Capture the cell that displays the provided text and extract its (x, y) central coordinate. 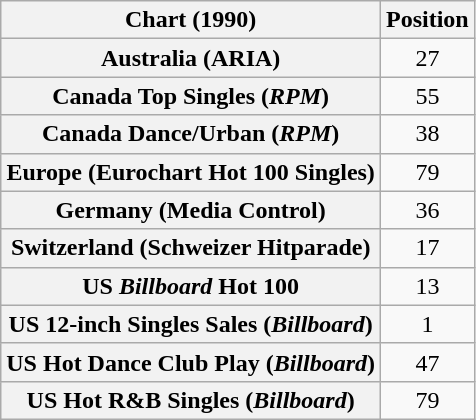
Position (428, 20)
Australia (ARIA) (191, 58)
US Billboard Hot 100 (191, 286)
US Hot R&B Singles (Billboard) (191, 400)
55 (428, 96)
Canada Top Singles (RPM) (191, 96)
13 (428, 286)
Chart (1990) (191, 20)
Switzerland (Schweizer Hitparade) (191, 248)
US Hot Dance Club Play (Billboard) (191, 362)
Canada Dance/Urban (RPM) (191, 134)
47 (428, 362)
Europe (Eurochart Hot 100 Singles) (191, 172)
38 (428, 134)
Germany (Media Control) (191, 210)
1 (428, 324)
27 (428, 58)
36 (428, 210)
17 (428, 248)
US 12-inch Singles Sales (Billboard) (191, 324)
